Find where the given text appears and provide that cell's center as (x, y) coordinate. 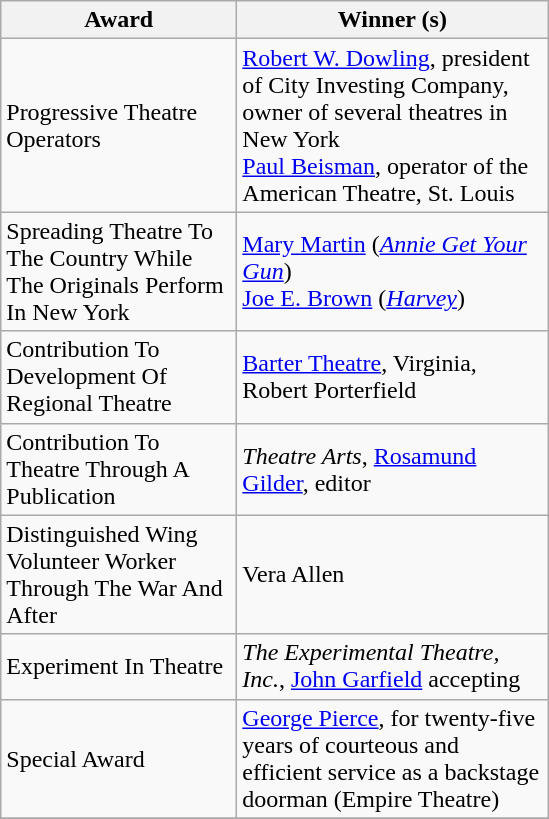
Theatre Arts, Rosamund Gilder, editor (392, 469)
Award (119, 20)
Progressive Theatre Operators (119, 126)
Contribution To Development Of Regional Theatre (119, 377)
Spreading Theatre To The Country While The Originals Perform In New York (119, 272)
Winner (s) (392, 20)
Special Award (119, 758)
Experiment In Theatre (119, 666)
Barter Theatre, Virginia, Robert Porterfield (392, 377)
The Experimental Theatre, Inc., John Garfield accepting (392, 666)
Vera Allen (392, 574)
Mary Martin (Annie Get Your Gun)Joe E. Brown (Harvey) (392, 272)
Distinguished Wing Volunteer Worker Through The War And After (119, 574)
Contribution To Theatre Through A Publication (119, 469)
George Pierce, for twenty-five years of courteous and efficient service as a backstage doorman (Empire Theatre) (392, 758)
